Search for the cell housing the specified text and yield its (X, Y) center coordinate. 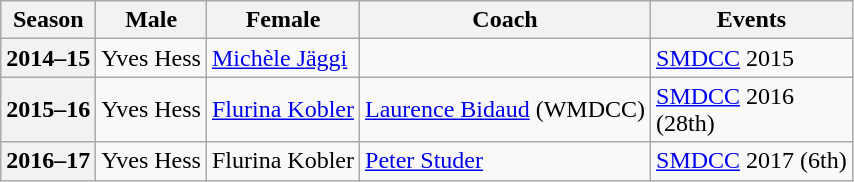
2016–17 (48, 161)
SMDCC 2015 (752, 58)
Coach (506, 20)
Events (752, 20)
2015–16 (48, 110)
Season (48, 20)
SMDCC 2017 (6th) (752, 161)
Laurence Bidaud (WMDCC) (506, 110)
Michèle Jäggi (282, 58)
SMDCC 2016 (28th) (752, 110)
Peter Studer (506, 161)
2014–15 (48, 58)
Female (282, 20)
Male (152, 20)
